Extract the [X, Y] coordinate from the center of the cell holding the provided text.  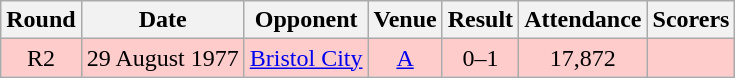
29 August 1977 [162, 58]
Venue [405, 20]
Round [41, 20]
Attendance [583, 20]
17,872 [583, 58]
A [405, 58]
R2 [41, 58]
0–1 [480, 58]
Scorers [691, 20]
Result [480, 20]
Bristol City [306, 58]
Opponent [306, 20]
Date [162, 20]
